Extract the [X, Y] coordinate from the center of the cell holding the provided text.  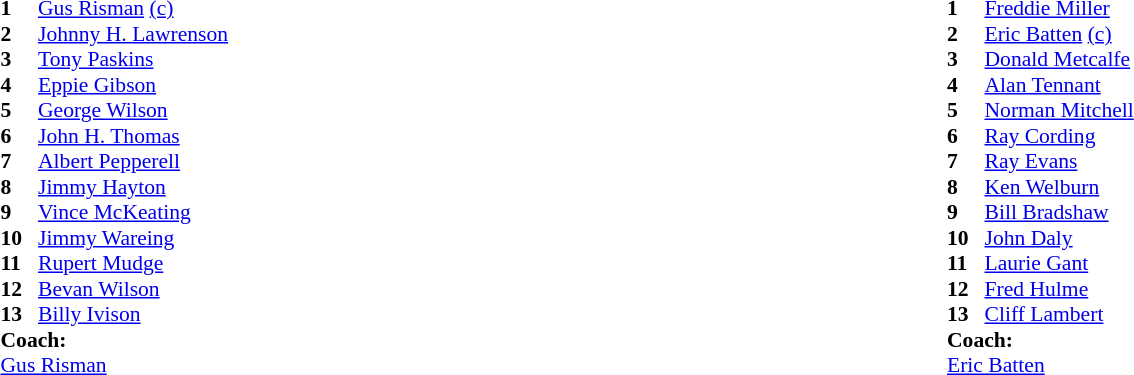
Vince McKeating [133, 213]
Eppie Gibson [133, 85]
Albert Pepperell [133, 161]
Ray Cording [1058, 136]
Jimmy Wareing [133, 238]
Tony Paskins [133, 59]
Johnny H. Lawrenson [133, 34]
Laurie Gant [1058, 263]
Alan Tennant [1058, 85]
Ken Welburn [1058, 187]
Bill Bradshaw [1058, 213]
John H. Thomas [133, 136]
Donald Metcalfe [1058, 59]
George Wilson [133, 111]
Billy Ivison [133, 315]
John Daly [1058, 238]
Jimmy Hayton [133, 187]
Norman Mitchell [1058, 111]
Ray Evans [1058, 161]
Eric Batten (c) [1058, 34]
Rupert Mudge [133, 263]
Cliff Lambert [1058, 315]
Bevan Wilson [133, 289]
Fred Hulme [1058, 289]
